Detect which cell encompasses the target text, then output its [x, y] center coordinate. 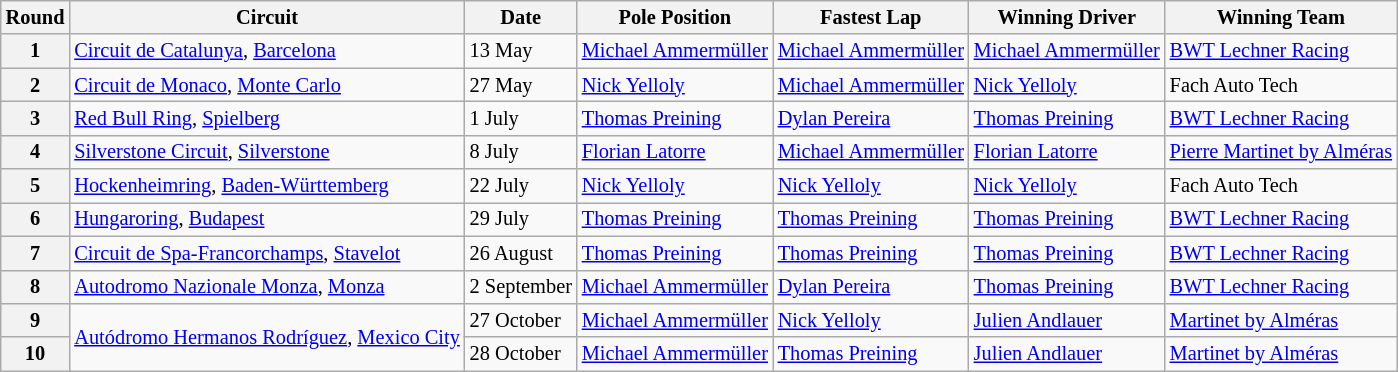
28 October [521, 354]
29 July [521, 219]
26 August [521, 253]
10 [36, 354]
Circuit [266, 17]
7 [36, 253]
Date [521, 17]
Autodromo Nazionale Monza, Monza [266, 287]
9 [36, 320]
Circuit de Monaco, Monte Carlo [266, 85]
3 [36, 118]
27 May [521, 85]
Red Bull Ring, Spielberg [266, 118]
Hungaroring, Budapest [266, 219]
Pole Position [675, 17]
Winning Team [1281, 17]
Pierre Martinet by Alméras [1281, 152]
8 [36, 287]
Winning Driver [1067, 17]
Autódromo Hermanos Rodríguez, Mexico City [266, 336]
Circuit de Catalunya, Barcelona [266, 51]
4 [36, 152]
8 July [521, 152]
2 [36, 85]
22 July [521, 186]
2 September [521, 287]
27 October [521, 320]
Circuit de Spa-Francorchamps, Stavelot [266, 253]
1 [36, 51]
Round [36, 17]
6 [36, 219]
Hockenheimring, Baden-Württemberg [266, 186]
13 May [521, 51]
Silverstone Circuit, Silverstone [266, 152]
1 July [521, 118]
5 [36, 186]
Fastest Lap [871, 17]
